From the cell containing the given text, extract its center point as [x, y] coordinate. 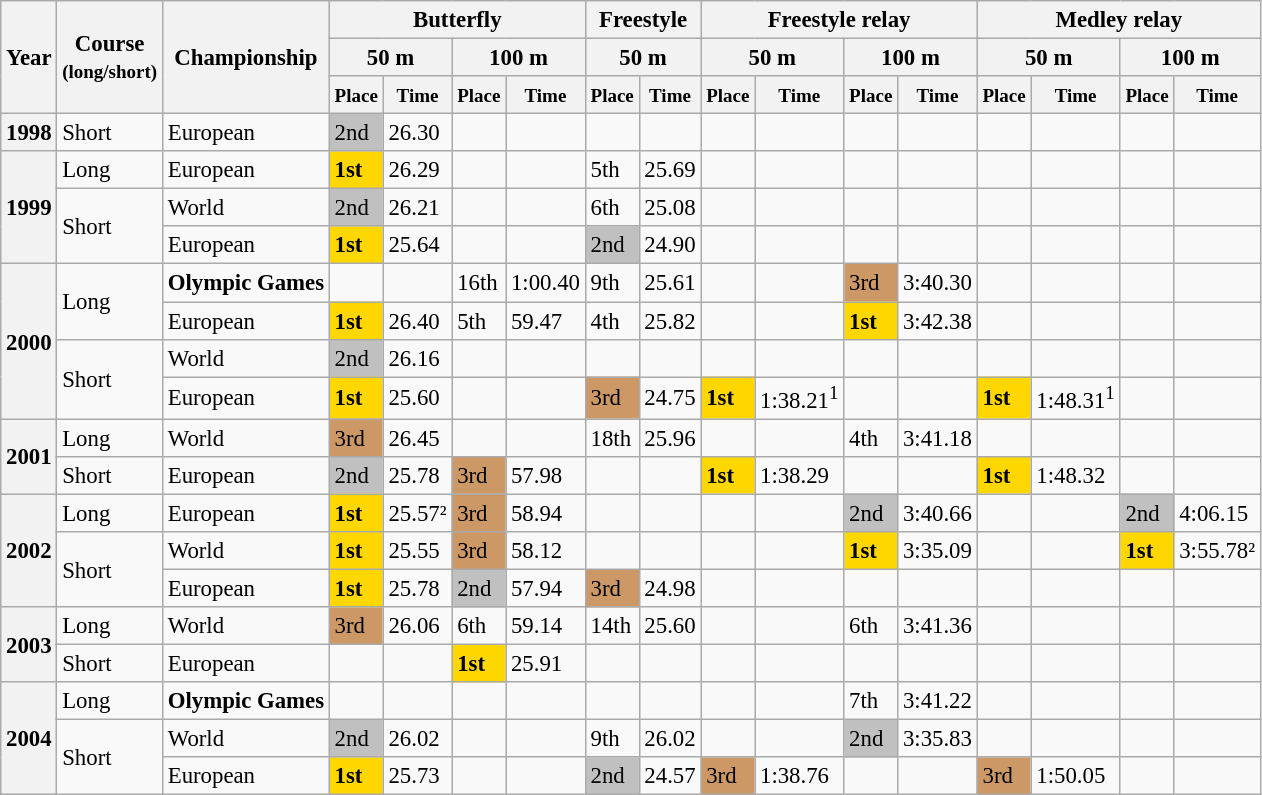
Freestyle [643, 20]
14th [612, 626]
2002 [29, 550]
25.73 [418, 776]
26.40 [418, 321]
25.61 [670, 283]
25.64 [418, 245]
59.47 [546, 321]
2004 [29, 738]
26.16 [418, 358]
Championship [246, 58]
Freestyle relay [839, 20]
Butterfly [457, 20]
26.30 [418, 133]
Medley relay [1118, 20]
18th [612, 438]
26.06 [418, 626]
7th [871, 701]
1:38.211 [800, 398]
1:38.76 [800, 776]
3:40.66 [938, 513]
58.12 [546, 551]
1:48.311 [1076, 398]
59.14 [546, 626]
Year [29, 58]
24.98 [670, 588]
3:41.18 [938, 438]
3:55.78² [1217, 551]
3:40.30 [938, 283]
2003 [29, 644]
1:00.40 [546, 283]
4:06.15 [1217, 513]
3:35.09 [938, 551]
2001 [29, 456]
25.69 [670, 170]
24.57 [670, 776]
Course(long/short) [110, 58]
58.94 [546, 513]
1999 [29, 208]
26.29 [418, 170]
25.96 [670, 438]
1:48.32 [1076, 476]
26.21 [418, 208]
3:41.22 [938, 701]
3:42.38 [938, 321]
16th [479, 283]
3:41.36 [938, 626]
1:50.05 [1076, 776]
57.94 [546, 588]
1:38.29 [800, 476]
25.57² [418, 513]
25.82 [670, 321]
26.45 [418, 438]
1998 [29, 133]
24.90 [670, 245]
3:35.83 [938, 739]
57.98 [546, 476]
25.08 [670, 208]
24.75 [670, 398]
25.91 [546, 664]
25.55 [418, 551]
2000 [29, 342]
